Return the [x, y] coordinate for the center point of the cell that contains the specified text.  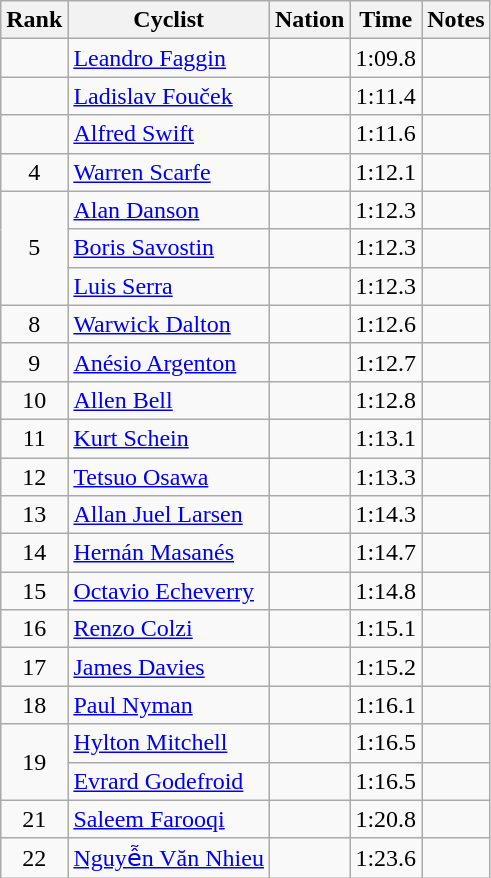
4 [34, 172]
1:12.1 [386, 172]
9 [34, 362]
1:14.3 [386, 515]
1:11.4 [386, 96]
1:11.6 [386, 134]
Time [386, 20]
1:15.2 [386, 667]
11 [34, 438]
Cyclist [169, 20]
Hernán Masanés [169, 553]
1:14.7 [386, 553]
8 [34, 324]
1:12.8 [386, 400]
22 [34, 858]
Evrard Godefroid [169, 781]
19 [34, 762]
Nation [309, 20]
13 [34, 515]
Luis Serra [169, 286]
Warren Scarfe [169, 172]
Rank [34, 20]
Warwick Dalton [169, 324]
1:13.3 [386, 477]
Leandro Faggin [169, 58]
Tetsuo Osawa [169, 477]
Paul Nyman [169, 705]
Alfred Swift [169, 134]
1:12.6 [386, 324]
Notes [456, 20]
Saleem Farooqi [169, 819]
1:14.8 [386, 591]
Octavio Echeverry [169, 591]
12 [34, 477]
Allan Juel Larsen [169, 515]
5 [34, 248]
17 [34, 667]
14 [34, 553]
Hylton Mitchell [169, 743]
15 [34, 591]
1:09.8 [386, 58]
James Davies [169, 667]
18 [34, 705]
Ladislav Fouček [169, 96]
16 [34, 629]
1:13.1 [386, 438]
1:12.7 [386, 362]
Alan Danson [169, 210]
1:15.1 [386, 629]
Boris Savostin [169, 248]
Nguyễn Văn Nhieu [169, 858]
Kurt Schein [169, 438]
1:16.1 [386, 705]
Renzo Colzi [169, 629]
Allen Bell [169, 400]
1:20.8 [386, 819]
1:23.6 [386, 858]
21 [34, 819]
Anésio Argenton [169, 362]
10 [34, 400]
